Output the [X, Y] coordinate of the center of the cell containing the given text.  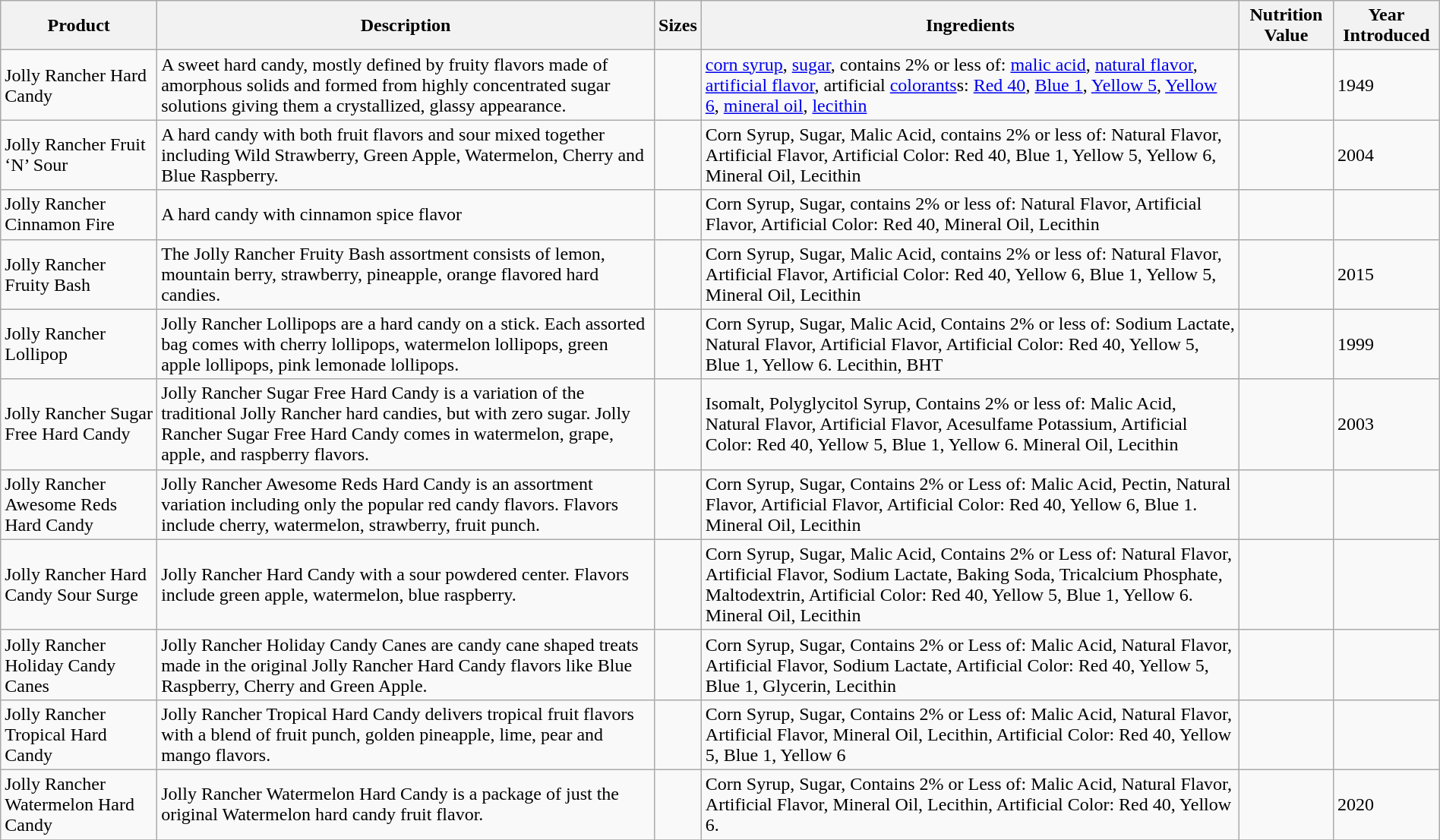
The Jolly Rancher Fruity Bash assortment consists of lemon, mountain berry, strawberry, pineapple, orange flavored hard candies. [406, 274]
A hard candy with cinnamon spice flavor [406, 214]
Product [79, 26]
Sizes [678, 26]
Jolly Rancher Sugar Free Hard Candy [79, 424]
Jolly Rancher Hard Candy with a sour powdered center. Flavors include green apple, watermelon, blue raspberry. [406, 585]
Corn Syrup, Sugar, contains 2% or less of: Natural Flavor, Artificial Flavor, Artificial Color: Red 40, Mineral Oil, Lecithin [970, 214]
Jolly Rancher Cinnamon Fire [79, 214]
Jolly Rancher Tropical Hard Candy delivers tropical fruit flavors with a blend of fruit punch, golden pineapple, lime, pear and mango flavors. [406, 734]
Jolly Rancher Awesome Reds Hard Candy [79, 504]
Jolly Rancher Watermelon Hard Candy [79, 804]
Jolly Rancher Watermelon Hard Candy is a package of just the original Watermelon hard candy fruit flavor. [406, 804]
Corn Syrup, Sugar, Contains 2% or Less of: Malic Acid, Natural Flavor, Artificial Flavor, Mineral Oil, Lecithin, Artificial Color: Red 40, Yellow 6. [970, 804]
A hard candy with both fruit flavors and sour mixed together including Wild Strawberry, Green Apple, Watermelon, Cherry and Blue Raspberry. [406, 155]
1999 [1386, 344]
Jolly Rancher Fruity Bash [79, 274]
2004 [1386, 155]
Jolly Rancher Tropical Hard Candy [79, 734]
Year Introduced [1386, 26]
Nutrition Value [1286, 26]
Description [406, 26]
Jolly Rancher Lollipop [79, 344]
1949 [1386, 85]
Jolly Rancher Hard Candy [79, 85]
Jolly Rancher Fruit ‘N’ Sour [79, 155]
2015 [1386, 274]
Ingredients [970, 26]
Jolly Rancher Holiday Candy Canes [79, 665]
2020 [1386, 804]
Jolly Rancher Hard Candy Sour Surge [79, 585]
2003 [1386, 424]
